Search for the cell housing the specified text and yield its [x, y] center coordinate. 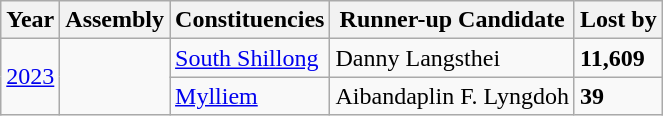
11,609 [618, 58]
Danny Langsthei [452, 58]
Lost by [618, 20]
Year [30, 20]
Mylliem [250, 96]
Runner-up Candidate [452, 20]
Constituencies [250, 20]
South Shillong [250, 58]
2023 [30, 77]
Assembly [115, 20]
39 [618, 96]
Aibandaplin F. Lyngdoh [452, 96]
